Detect which cell encompasses the target text, then output its (x, y) center coordinate. 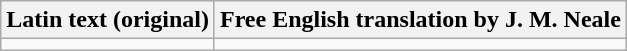
Free English translation by J. M. Neale (420, 20)
Latin text (original) (108, 20)
